Extract the [x, y] coordinate from the center of the cell holding the provided text.  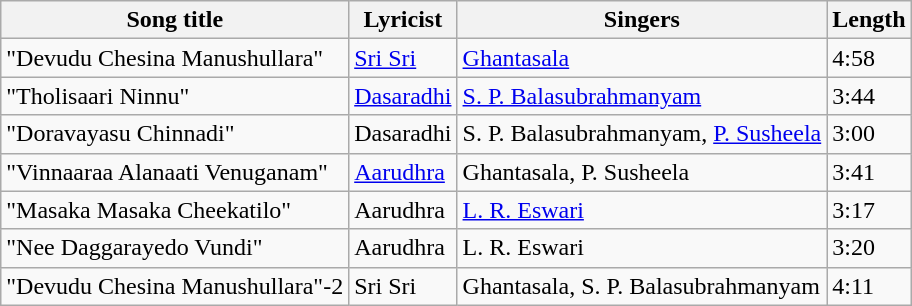
S. P. Balasubrahmanyam [642, 96]
Ghantasala, S. P. Balasubrahmanyam [642, 286]
Length [869, 20]
Lyricist [403, 20]
Ghantasala, P. Susheela [642, 172]
4:58 [869, 58]
3:41 [869, 172]
"Devudu Chesina Manushullara" [175, 58]
3:00 [869, 134]
"Tholisaari Ninnu" [175, 96]
"Doravayasu Chinnadi" [175, 134]
"Masaka Masaka Cheekatilo" [175, 210]
Singers [642, 20]
"Vinnaaraa Alanaati Venuganam" [175, 172]
Song title [175, 20]
3:20 [869, 248]
4:11 [869, 286]
S. P. Balasubrahmanyam, P. Susheela [642, 134]
3:17 [869, 210]
"Devudu Chesina Manushullara"-2 [175, 286]
3:44 [869, 96]
"Nee Daggarayedo Vundi" [175, 248]
Ghantasala [642, 58]
